Search for the cell housing the specified text and yield its (X, Y) center coordinate. 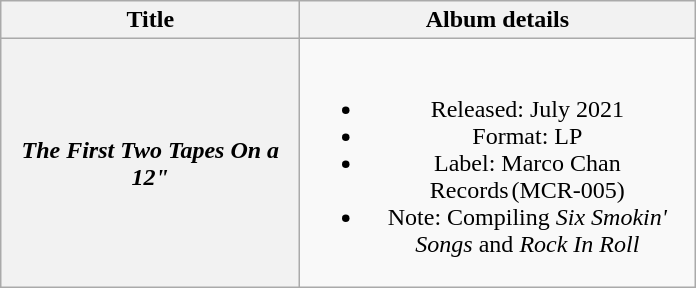
The First Two Tapes On a 12" (150, 163)
Title (150, 20)
Album details (498, 20)
Released: July 2021Format: LPLabel: Marco Chan Records (MCR-005)Note: Compiling Six Smokin' Songs and Rock In Roll (498, 163)
